For the text-containing cell, return its midpoint in [X, Y] coordinate format. 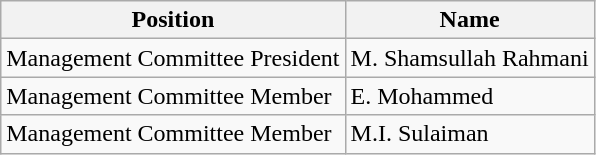
Name [470, 20]
Management Committee President [173, 58]
M. Shamsullah Rahmani [470, 58]
Position [173, 20]
M.I. Sulaiman [470, 134]
E. Mohammed [470, 96]
